Find where the given text appears and provide that cell's center as (X, Y) coordinate. 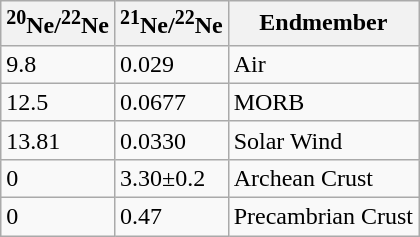
9.8 (58, 64)
Precambrian Crust (323, 217)
0.0330 (171, 140)
3.30±0.2 (171, 178)
20Ne/22Ne (58, 24)
21Ne/22Ne (171, 24)
0.0677 (171, 102)
Archean Crust (323, 178)
0.029 (171, 64)
MORB (323, 102)
Solar Wind (323, 140)
12.5 (58, 102)
Endmember (323, 24)
13.81 (58, 140)
Air (323, 64)
0.47 (171, 217)
